Identify which cell holds the provided text, then report its (X, Y) central coordinate. 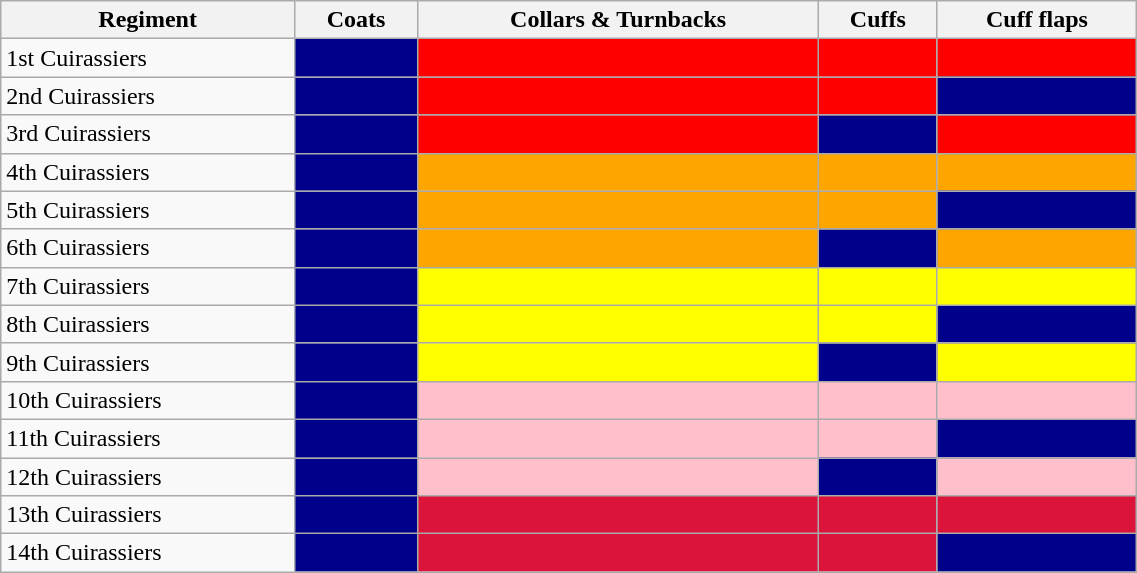
8th Cuirassiers (148, 324)
Coats (356, 20)
14th Cuirassiers (148, 553)
Collars & Turnbacks (618, 20)
2nd Cuirassiers (148, 96)
7th Cuirassiers (148, 286)
4th Cuirassiers (148, 172)
5th Cuirassiers (148, 210)
Cuff flaps (1037, 20)
12th Cuirassiers (148, 477)
Cuffs (878, 20)
1st Cuirassiers (148, 58)
9th Cuirassiers (148, 362)
13th Cuirassiers (148, 515)
11th Cuirassiers (148, 438)
6th Cuirassiers (148, 248)
Regiment (148, 20)
3rd Cuirassiers (148, 134)
10th Cuirassiers (148, 400)
